Detect which cell encompasses the target text, then output its (x, y) center coordinate. 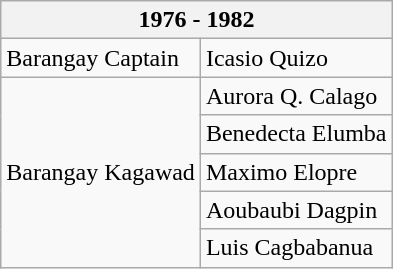
1976 - 1982 (196, 20)
Barangay Captain (101, 58)
Benedecta Elumba (296, 134)
Aoubaubi Dagpin (296, 210)
Maximo Elopre (296, 172)
Barangay Kagawad (101, 172)
Luis Cagbabanua (296, 248)
Icasio Quizo (296, 58)
Aurora Q. Calago (296, 96)
